Return the (X, Y) coordinate for the center point of the cell that contains the specified text.  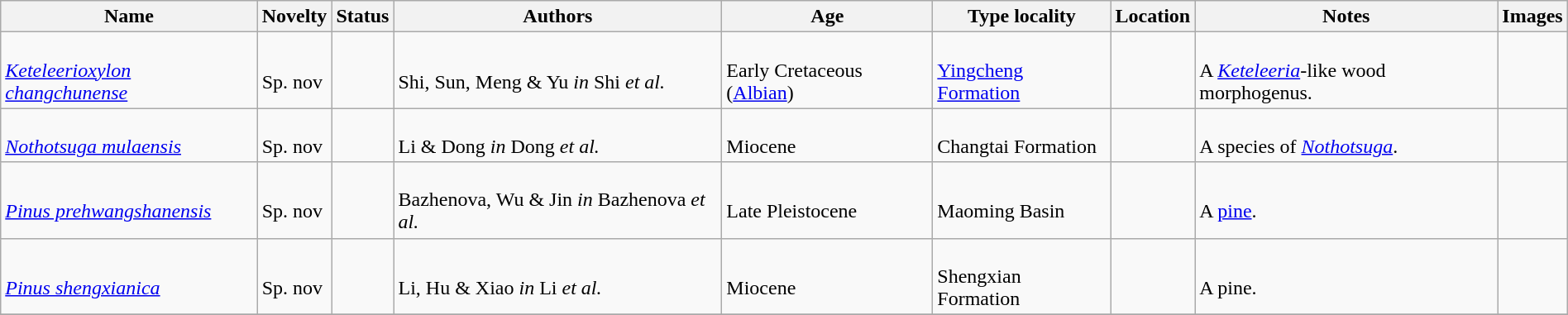
Changtai Formation (1022, 136)
Li, Hu & Xiao in Li et al. (557, 276)
Shengxian Formation (1022, 276)
Notes (1346, 17)
Images (1532, 17)
Keteleerioxylon changchunense (129, 70)
Type locality (1022, 17)
Maoming Basin (1022, 200)
Shi, Sun, Meng & Yu in Shi et al. (557, 70)
A Keteleeria-like wood morphogenus. (1346, 70)
Bazhenova, Wu & Jin in Bazhenova et al. (557, 200)
Yingcheng Formation (1022, 70)
Late Pleistocene (827, 200)
Early Cretaceous (Albian) (827, 70)
Age (827, 17)
Location (1153, 17)
Name (129, 17)
Status (362, 17)
Authors (557, 17)
Pinus shengxianica (129, 276)
Pinus prehwangshanensis (129, 200)
Novelty (294, 17)
Li & Dong in Dong et al. (557, 136)
Nothotsuga mulaensis (129, 136)
A species of Nothotsuga. (1346, 136)
